Locate the cell with the specified text and output its (x, y) center coordinate. 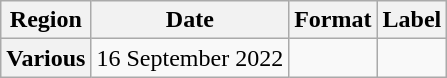
Label (412, 20)
Date (190, 20)
Region (46, 20)
Format (333, 20)
Various (46, 58)
16 September 2022 (190, 58)
